Extract the (X, Y) coordinate from the center of the cell holding the provided text.  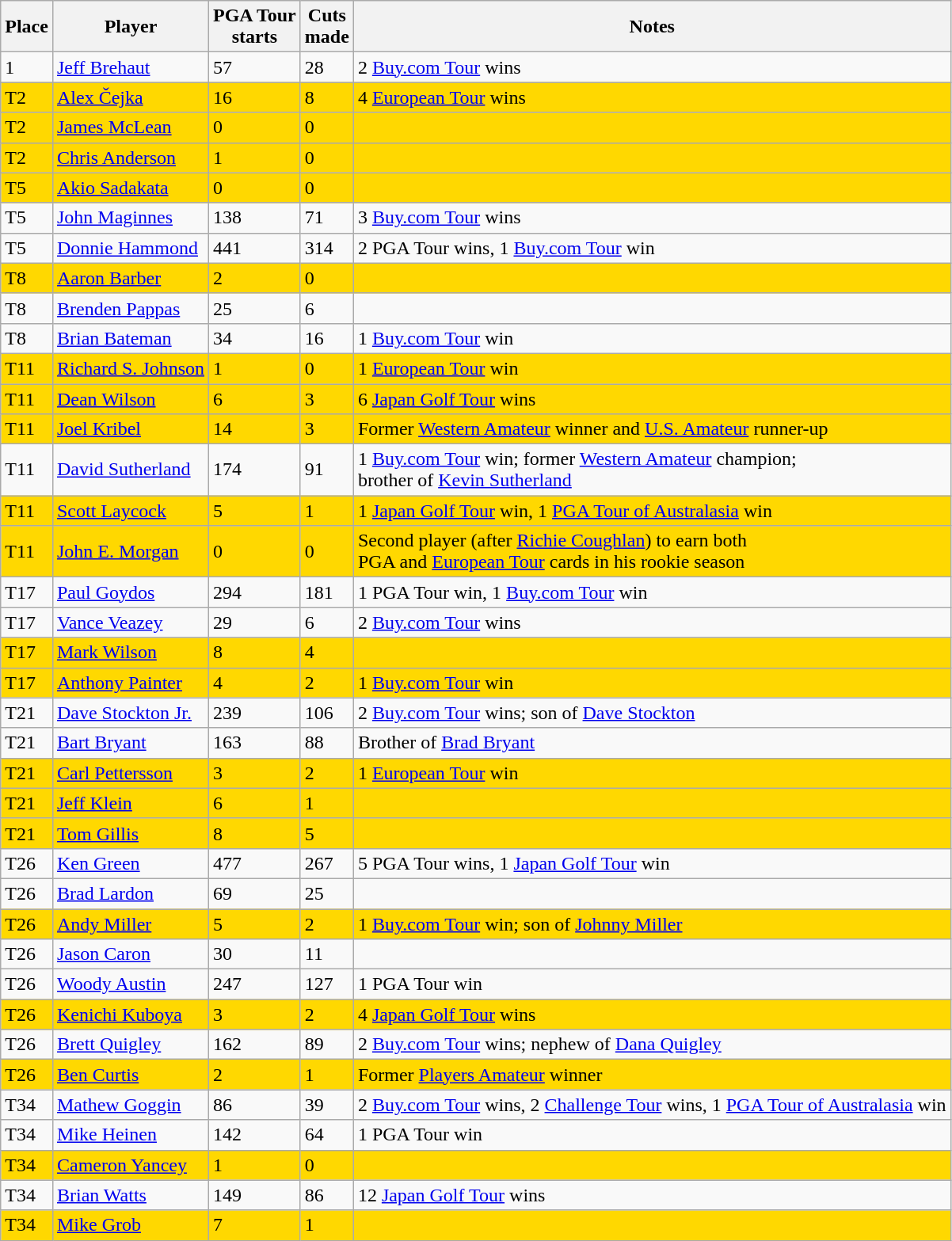
138 (255, 218)
Ben Curtis (130, 1075)
Mark Wilson (130, 653)
14 (255, 429)
Vance Veazey (130, 622)
Bart Bryant (130, 743)
2 Buy.com Tour wins; son of Dave Stockton (652, 713)
Carl Pettersson (130, 773)
Place (27, 27)
Akio Sadakata (130, 188)
1 Japan Golf Tour win, 1 PGA Tour of Australasia win (652, 511)
89 (326, 1045)
John E. Morgan (130, 551)
Dean Wilson (130, 398)
James McLean (130, 128)
29 (255, 622)
Second player (after Richie Coughlan) to earn bothPGA and European Tour cards in his rookie season (652, 551)
69 (255, 893)
2 Buy.com Tour wins, 2 Challenge Tour wins, 1 PGA Tour of Australasia win (652, 1105)
Brett Quigley (130, 1045)
Mathew Goggin (130, 1105)
294 (255, 592)
Donnie Hammond (130, 248)
163 (255, 743)
162 (255, 1045)
Notes (652, 27)
28 (326, 67)
Kenichi Kuboya (130, 1014)
Tom Gillis (130, 833)
Jeff Brehaut (130, 67)
Cameron Yancey (130, 1165)
174 (255, 470)
Brother of Brad Bryant (652, 743)
91 (326, 470)
Anthony Painter (130, 683)
12 Japan Golf Tour wins (652, 1195)
3 Buy.com Tour wins (652, 218)
Mike Heinen (130, 1135)
Jeff Klein (130, 803)
Andy Miller (130, 924)
71 (326, 218)
1 Buy.com Tour win; former Western Amateur champion;brother of Kevin Sutherland (652, 470)
7 (255, 1225)
5 PGA Tour wins, 1 Japan Golf Tour win (652, 863)
PGA Tourstarts (255, 27)
David Sutherland (130, 470)
39 (326, 1105)
4 European Tour wins (652, 97)
Brad Lardon (130, 893)
149 (255, 1195)
57 (255, 67)
Brian Watts (130, 1195)
Chris Anderson (130, 158)
Cutsmade (326, 27)
6 Japan Golf Tour wins (652, 398)
127 (326, 984)
2 PGA Tour wins, 1 Buy.com Tour win (652, 248)
181 (326, 592)
64 (326, 1135)
314 (326, 248)
34 (255, 338)
Brenden Pappas (130, 308)
1 Buy.com Tour win; son of Johnny Miller (652, 924)
Alex Čejka (130, 97)
106 (326, 713)
Jason Caron (130, 954)
Brian Bateman (130, 338)
441 (255, 248)
1 PGA Tour win, 1 Buy.com Tour win (652, 592)
Player (130, 27)
142 (255, 1135)
Former Western Amateur winner and U.S. Amateur runner-up (652, 429)
88 (326, 743)
Scott Laycock (130, 511)
Dave Stockton Jr. (130, 713)
John Maginnes (130, 218)
Paul Goydos (130, 592)
30 (255, 954)
239 (255, 713)
Mike Grob (130, 1225)
Woody Austin (130, 984)
477 (255, 863)
2 Buy.com Tour wins; nephew of Dana Quigley (652, 1045)
267 (326, 863)
11 (326, 954)
Richard S. Johnson (130, 368)
Joel Kribel (130, 429)
4 Japan Golf Tour wins (652, 1014)
Ken Green (130, 863)
Aaron Barber (130, 278)
247 (255, 984)
Former Players Amateur winner (652, 1075)
